Output the (x, y) coordinate of the center of the cell containing the given text.  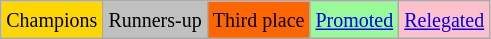
Runners-up (155, 20)
Relegated (444, 20)
Promoted (354, 20)
Third place (258, 20)
Champions (52, 20)
